Capture the cell that displays the provided text and extract its [X, Y] central coordinate. 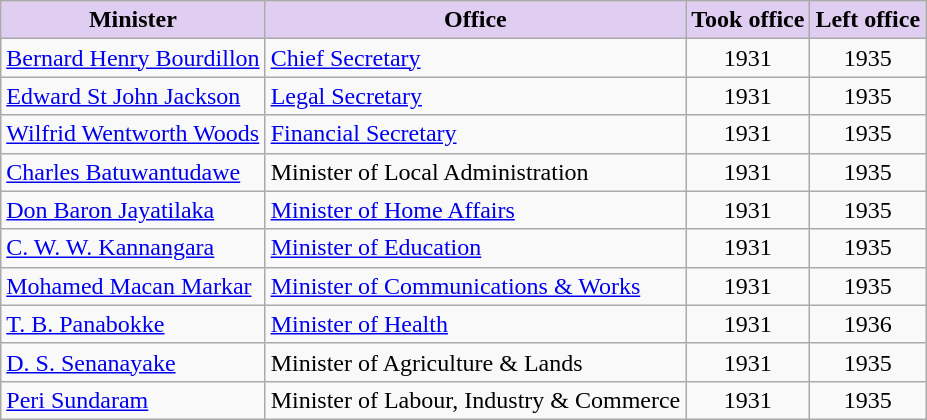
Minister of Education [476, 248]
Financial Secretary [476, 134]
Took office [748, 20]
Minister of Communications & Works [476, 286]
Left office [868, 20]
Bernard Henry Bourdillon [133, 58]
Office [476, 20]
Minister [133, 20]
Mohamed Macan Markar [133, 286]
Don Baron Jayatilaka [133, 210]
T. B. Panabokke [133, 324]
Minister of Health [476, 324]
Legal Secretary [476, 96]
Edward St John Jackson [133, 96]
Minister of Home Affairs [476, 210]
1936 [868, 324]
Minister of Local Administration [476, 172]
Wilfrid Wentworth Woods [133, 134]
Peri Sundaram [133, 400]
Minister of Labour, Industry & Commerce [476, 400]
C. W. W. Kannangara [133, 248]
Charles Batuwantudawe [133, 172]
D. S. Senanayake [133, 362]
Minister of Agriculture & Lands [476, 362]
Chief Secretary [476, 58]
